Determine the [x, y] coordinate at the center of the cell enclosing the given text.  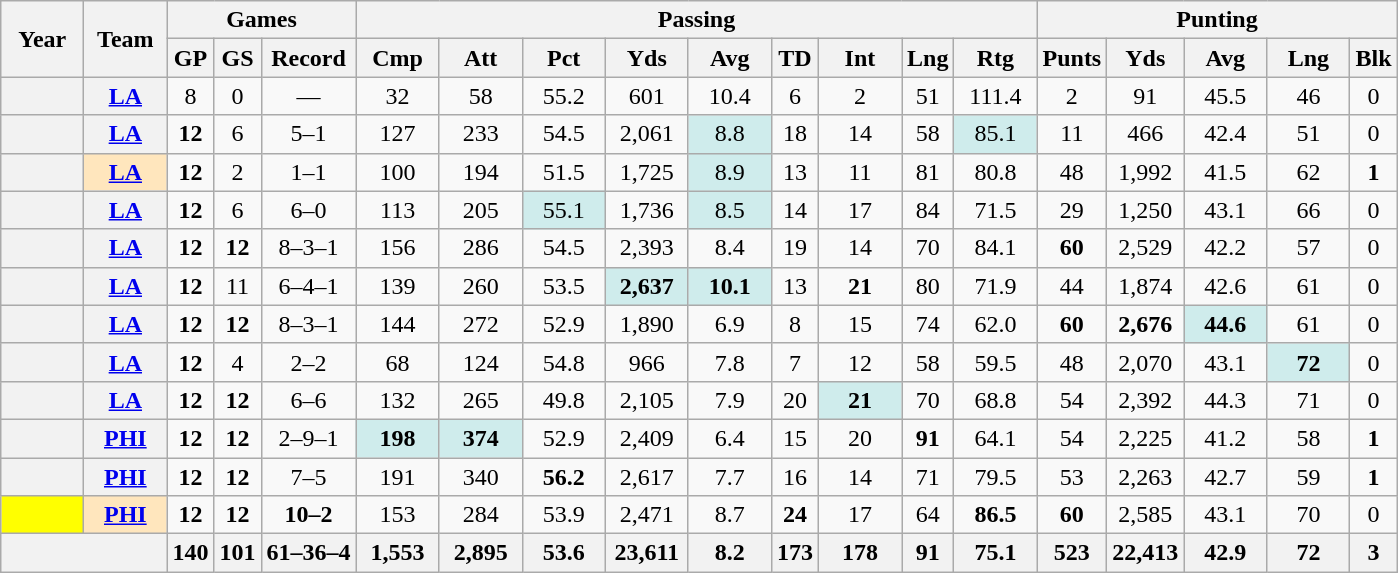
265 [480, 400]
7.9 [730, 400]
6–6 [308, 400]
54.8 [564, 362]
80 [928, 286]
2,585 [1146, 515]
6–4–1 [308, 286]
156 [398, 248]
233 [480, 134]
2,061 [646, 134]
8.8 [730, 134]
75.1 [996, 553]
284 [480, 515]
Year [42, 39]
19 [794, 248]
59.5 [996, 362]
466 [1146, 134]
Passing [696, 20]
1,553 [398, 553]
Pct [564, 58]
71.9 [996, 286]
1,250 [1146, 210]
2–9–1 [308, 438]
41.5 [1226, 172]
Punts [1072, 58]
— [308, 96]
8.5 [730, 210]
1–1 [308, 172]
2,637 [646, 286]
3 [1374, 553]
Int [860, 58]
32 [398, 96]
1,992 [1146, 172]
2–2 [308, 362]
7 [794, 362]
61–36–4 [308, 553]
340 [480, 477]
80.8 [996, 172]
Blk [1374, 58]
124 [480, 362]
178 [860, 553]
42.2 [1226, 248]
2,105 [646, 400]
8.2 [730, 553]
198 [398, 438]
601 [646, 96]
62 [1308, 172]
1,874 [1146, 286]
59 [1308, 477]
2,070 [1146, 362]
22,413 [1146, 553]
173 [794, 553]
44 [1072, 286]
1,725 [646, 172]
84.1 [996, 248]
10.4 [730, 96]
74 [928, 324]
139 [398, 286]
10–2 [308, 515]
16 [794, 477]
523 [1072, 553]
71.5 [996, 210]
2,263 [1146, 477]
2,225 [1146, 438]
286 [480, 248]
4 [238, 362]
62.0 [996, 324]
41.2 [1226, 438]
113 [398, 210]
55.1 [564, 210]
127 [398, 134]
42.7 [1226, 477]
66 [1308, 210]
272 [480, 324]
24 [794, 515]
8.9 [730, 172]
TD [794, 58]
53.5 [564, 286]
56.2 [564, 477]
260 [480, 286]
68 [398, 362]
2,393 [646, 248]
2,617 [646, 477]
Record [308, 58]
8.7 [730, 515]
Team [126, 39]
10.1 [730, 286]
Cmp [398, 58]
2,529 [1146, 248]
44.3 [1226, 400]
7–5 [308, 477]
57 [1308, 248]
6.4 [730, 438]
81 [928, 172]
53 [1072, 477]
18 [794, 134]
42.4 [1226, 134]
101 [238, 553]
53.9 [564, 515]
100 [398, 172]
374 [480, 438]
2,409 [646, 438]
2,392 [1146, 400]
42.9 [1226, 553]
51.5 [564, 172]
2,895 [480, 553]
49.8 [564, 400]
53.6 [564, 553]
153 [398, 515]
45.5 [1226, 96]
6.9 [730, 324]
6–0 [308, 210]
86.5 [996, 515]
64.1 [996, 438]
2,471 [646, 515]
191 [398, 477]
68.8 [996, 400]
194 [480, 172]
Games [262, 20]
79.5 [996, 477]
2,676 [1146, 324]
Punting [1217, 20]
46 [1308, 96]
144 [398, 324]
29 [1072, 210]
111.4 [996, 96]
7.8 [730, 362]
140 [190, 553]
7.7 [730, 477]
Att [480, 58]
Rtg [996, 58]
205 [480, 210]
966 [646, 362]
23,611 [646, 553]
8.4 [730, 248]
GP [190, 58]
44.6 [1226, 324]
55.2 [564, 96]
1,890 [646, 324]
GS [238, 58]
42.6 [1226, 286]
5–1 [308, 134]
85.1 [996, 134]
1,736 [646, 210]
64 [928, 515]
132 [398, 400]
84 [928, 210]
